Capture the cell that displays the provided text and extract its (X, Y) central coordinate. 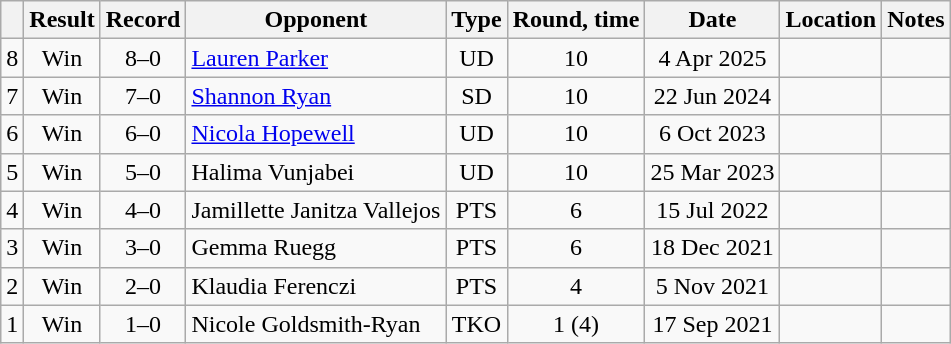
Lauren Parker (316, 58)
TKO (476, 324)
Klaudia Ferenczi (316, 286)
Round, time (576, 20)
Date (712, 20)
8–0 (143, 58)
22 Jun 2024 (712, 96)
Jamillette Janitza Vallejos (316, 210)
1–0 (143, 324)
Shannon Ryan (316, 96)
3–0 (143, 248)
5 Nov 2021 (712, 286)
SD (476, 96)
2–0 (143, 286)
1 (12, 324)
4–0 (143, 210)
15 Jul 2022 (712, 210)
Result (62, 20)
Notes (916, 20)
17 Sep 2021 (712, 324)
7 (12, 96)
8 (12, 58)
6–0 (143, 134)
Gemma Ruegg (316, 248)
5 (12, 172)
Nicola Hopewell (316, 134)
3 (12, 248)
25 Mar 2023 (712, 172)
Type (476, 20)
Halima Vunjabei (316, 172)
2 (12, 286)
6 Oct 2023 (712, 134)
7–0 (143, 96)
1 (4) (576, 324)
Record (143, 20)
Nicole Goldsmith-Ryan (316, 324)
Location (831, 20)
18 Dec 2021 (712, 248)
5–0 (143, 172)
Opponent (316, 20)
4 Apr 2025 (712, 58)
